Determine the [x, y] coordinate at the center of the cell enclosing the given text.  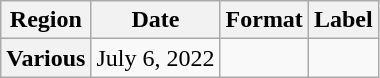
July 6, 2022 [156, 58]
Label [343, 20]
Format [264, 20]
Date [156, 20]
Region [46, 20]
Various [46, 58]
